Identify which cell holds the provided text, then report its [x, y] central coordinate. 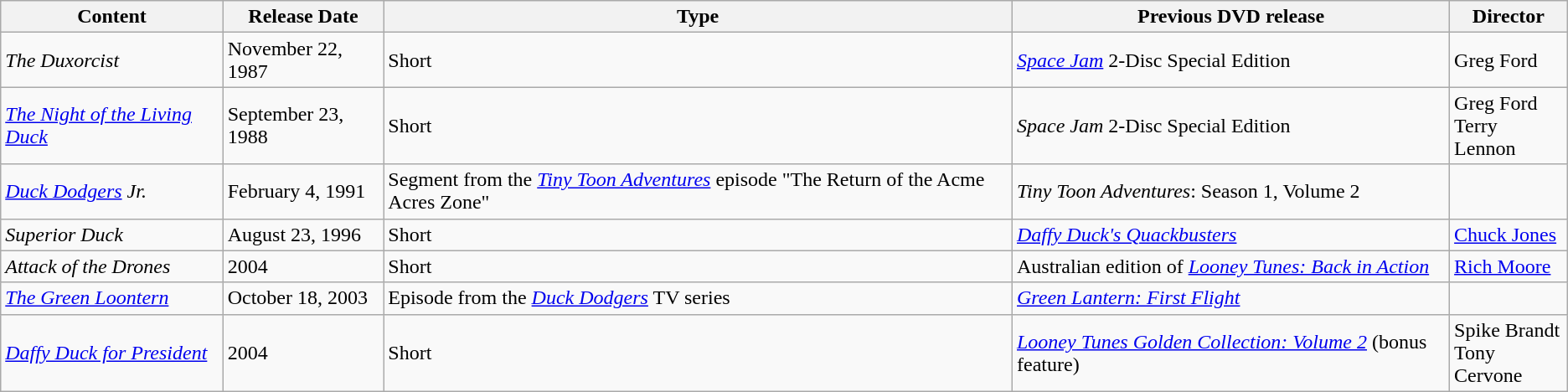
Segment from the Tiny Toon Adventures episode "The Return of the Acme Acres Zone" [699, 191]
The Duxorcist [112, 60]
Australian edition of Looney Tunes: Back in Action [1230, 266]
Looney Tunes Golden Collection: Volume 2 (bonus feature) [1230, 353]
Rich Moore [1509, 266]
The Night of the Living Duck [112, 126]
Duck Dodgers Jr. [112, 191]
Superior Duck [112, 235]
Daffy Duck for President [112, 353]
February 4, 1991 [303, 191]
Tiny Toon Adventures: Season 1, Volume 2 [1230, 191]
Director [1509, 17]
Content [112, 17]
August 23, 1996 [303, 235]
October 18, 2003 [303, 298]
Previous DVD release [1230, 17]
Greg Ford [1509, 60]
The Green Loontern [112, 298]
November 22, 1987 [303, 60]
Attack of the Drones [112, 266]
Type [699, 17]
Episode from the Duck Dodgers TV series [699, 298]
Green Lantern: First Flight [1230, 298]
Daffy Duck's Quackbusters [1230, 235]
Greg FordTerry Lennon [1509, 126]
Release Date [303, 17]
Chuck Jones [1509, 235]
September 23, 1988 [303, 126]
Spike BrandtTony Cervone [1509, 353]
